Scan for the cell matching the given text and deliver its (X, Y) coordinate at center. 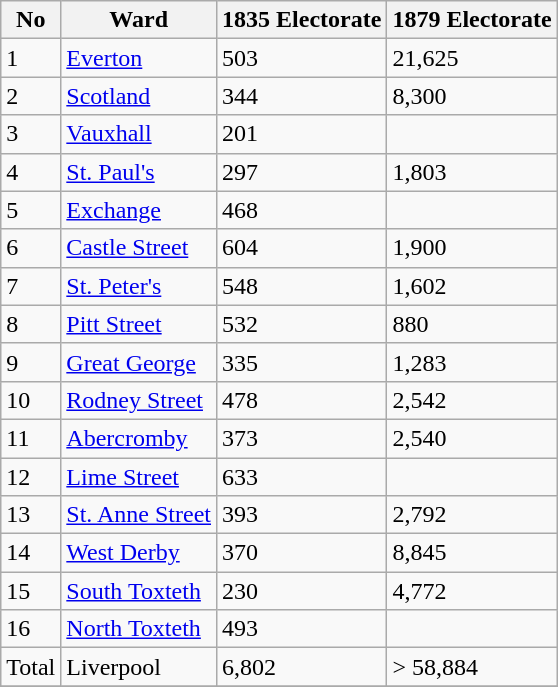
4,772 (472, 591)
6 (31, 248)
Lime Street (139, 477)
Pitt Street (139, 324)
2,540 (472, 438)
880 (472, 324)
3 (31, 134)
14 (31, 553)
11 (31, 438)
8,845 (472, 553)
Ward (139, 20)
21,625 (472, 58)
370 (302, 553)
4 (31, 172)
335 (302, 362)
8,300 (472, 96)
297 (302, 172)
2 (31, 96)
5 (31, 210)
Liverpool (139, 667)
Total (31, 667)
373 (302, 438)
633 (302, 477)
16 (31, 629)
10 (31, 400)
604 (302, 248)
St. Paul's (139, 172)
Castle Street (139, 248)
1835 Electorate (302, 20)
St. Peter's (139, 286)
230 (302, 591)
No (31, 20)
9 (31, 362)
1,283 (472, 362)
6,802 (302, 667)
2,792 (472, 515)
12 (31, 477)
1 (31, 58)
1,803 (472, 172)
1,602 (472, 286)
493 (302, 629)
201 (302, 134)
8 (31, 324)
Great George (139, 362)
Everton (139, 58)
Abercromby (139, 438)
North Toxteth (139, 629)
344 (302, 96)
South Toxteth (139, 591)
548 (302, 286)
13 (31, 515)
15 (31, 591)
478 (302, 400)
Scotland (139, 96)
> 58,884 (472, 667)
532 (302, 324)
503 (302, 58)
2,542 (472, 400)
7 (31, 286)
St. Anne Street (139, 515)
Vauxhall (139, 134)
393 (302, 515)
Rodney Street (139, 400)
Exchange (139, 210)
1879 Electorate (472, 20)
468 (302, 210)
West Derby (139, 553)
1,900 (472, 248)
